Return [x, y] of the center of cell containing provided text 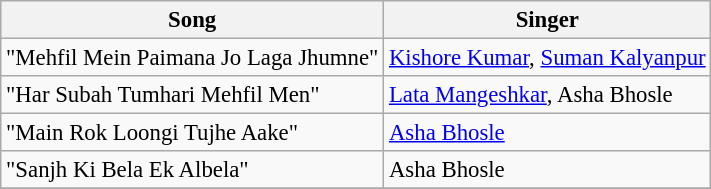
"Main Rok Loongi Tujhe Aake" [192, 133]
Lata Mangeshkar, Asha Bhosle [548, 95]
"Har Subah Tumhari Mehfil Men" [192, 95]
Singer [548, 20]
"Sanjh Ki Bela Ek Albela" [192, 170]
Song [192, 20]
"Mehfil Mein Paimana Jo Laga Jhumne" [192, 58]
Kishore Kumar, Suman Kalyanpur [548, 58]
